Output the (x, y) coordinate of the center of the cell containing the given text.  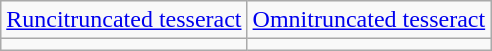
Omnitruncated tesseract (369, 20)
Runcitruncated tesseract (124, 20)
